Scan for the cell matching the given text and deliver its (X, Y) coordinate at center. 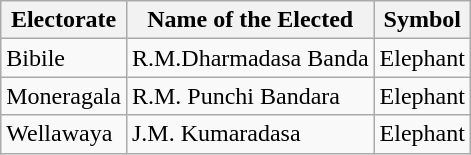
Electorate (64, 20)
J.M. Kumaradasa (250, 134)
R.M.Dharmadasa Banda (250, 58)
Symbol (422, 20)
Bibile (64, 58)
Moneragala (64, 96)
R.M. Punchi Bandara (250, 96)
Wellawaya (64, 134)
Name of the Elected (250, 20)
